Capture the cell that displays the provided text and extract its (X, Y) central coordinate. 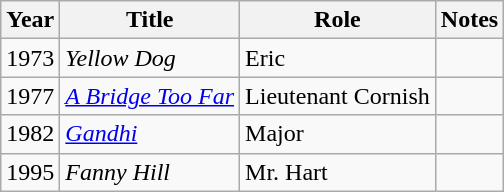
Role (338, 20)
Mr. Hart (338, 172)
Fanny Hill (150, 172)
Gandhi (150, 134)
Eric (338, 58)
Year (30, 20)
Major (338, 134)
A Bridge Too Far (150, 96)
1973 (30, 58)
1995 (30, 172)
Yellow Dog (150, 58)
Lieutenant Cornish (338, 96)
1982 (30, 134)
Title (150, 20)
1977 (30, 96)
Notes (469, 20)
